Provide the [X, Y] coordinate of the cell's center where the given text is located.  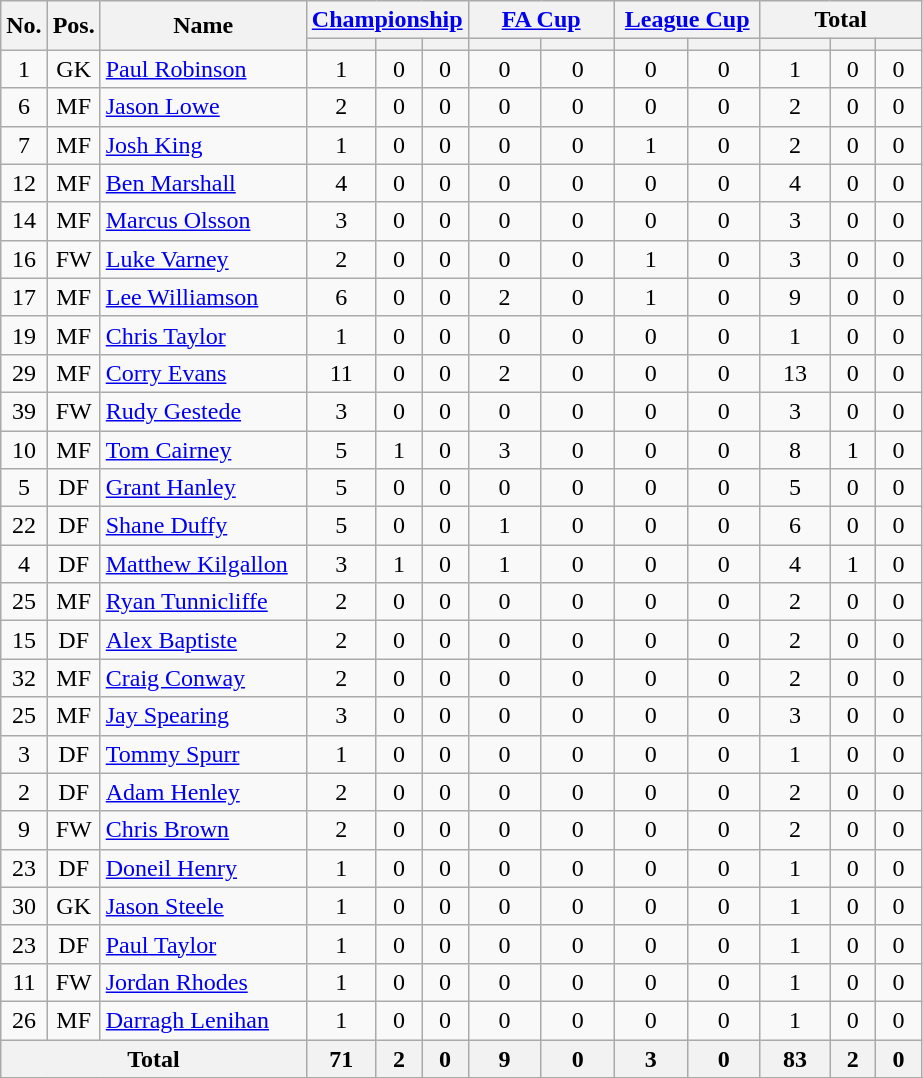
19 [24, 335]
26 [24, 1020]
Craig Conway [203, 678]
Chris Taylor [203, 335]
12 [24, 183]
Paul Robinson [203, 69]
32 [24, 678]
Lee Williamson [203, 297]
No. [24, 26]
Luke Varney [203, 259]
7 [24, 145]
Grant Hanley [203, 488]
Championship [387, 20]
Jason Steele [203, 906]
10 [24, 449]
29 [24, 373]
FA Cup [541, 20]
Adam Henley [203, 792]
14 [24, 221]
Ryan Tunnicliffe [203, 602]
Corry Evans [203, 373]
Chris Brown [203, 830]
39 [24, 411]
Marcus Olsson [203, 221]
Jordan Rhodes [203, 982]
Darragh Lenihan [203, 1020]
22 [24, 526]
Shane Duffy [203, 526]
Josh King [203, 145]
13 [795, 373]
Doneil Henry [203, 868]
Jay Spearing [203, 716]
30 [24, 906]
16 [24, 259]
Paul Taylor [203, 944]
Jason Lowe [203, 107]
League Cup [687, 20]
71 [341, 1059]
Tommy Spurr [203, 754]
Alex Baptiste [203, 640]
Pos. [74, 26]
Ben Marshall [203, 183]
Name [203, 26]
83 [795, 1059]
Matthew Kilgallon [203, 564]
17 [24, 297]
Rudy Gestede [203, 411]
15 [24, 640]
8 [795, 449]
Tom Cairney [203, 449]
